Return [x, y] of the center of cell containing provided text 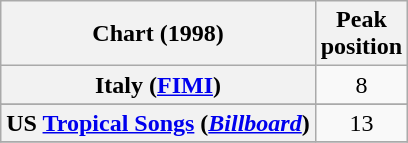
13 [361, 123]
US Tropical Songs (Billboard) [158, 123]
8 [361, 85]
Italy (FIMI) [158, 85]
Peakposition [361, 34]
Chart (1998) [158, 34]
